Output the (X, Y) coordinate of the center of the cell containing the given text.  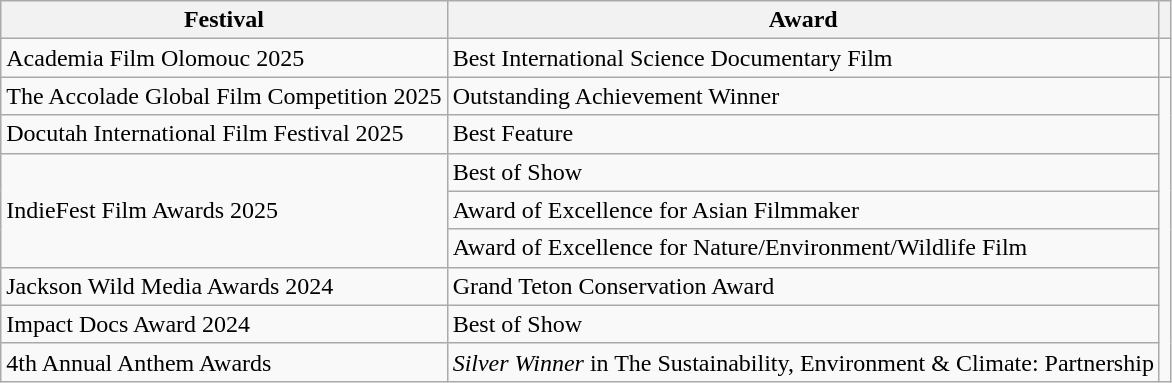
Grand Teton Conservation Award (803, 286)
Best International Science Documentary Film (803, 58)
Outstanding Achievement Winner (803, 96)
Award (803, 20)
Silver Winner in The Sustainability, Environment & Climate: Partnership (803, 362)
Best Feature (803, 134)
Award of Excellence for Nature/Environment/Wildlife Film (803, 248)
Docutah International Film Festival 2025 (224, 134)
Jackson Wild Media Awards 2024 (224, 286)
IndieFest Film Awards 2025 (224, 210)
Impact Docs Award 2024 (224, 324)
Award of Excellence for Asian Filmmaker (803, 210)
The Accolade Global Film Competition 2025 (224, 96)
Academia Film Olomouc 2025 (224, 58)
4th Annual Anthem Awards (224, 362)
Festival (224, 20)
